For the text-containing cell, return its midpoint in (x, y) coordinate format. 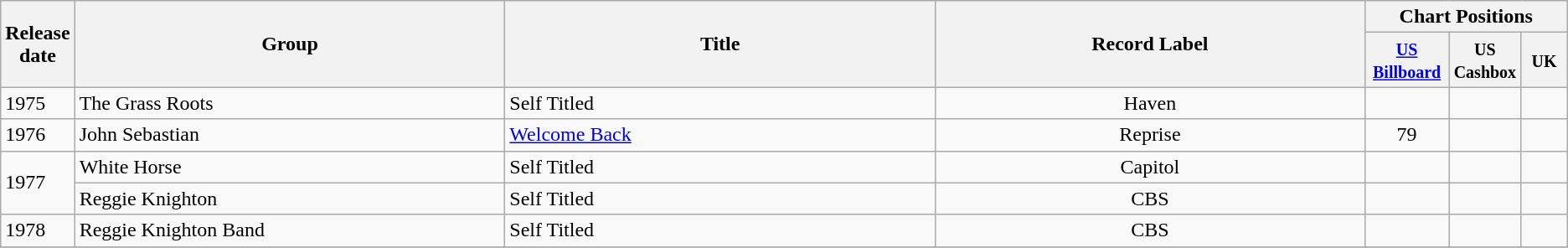
1978 (38, 230)
1977 (38, 183)
Chart Positions (1466, 17)
79 (1407, 135)
Record Label (1149, 44)
White Horse (290, 167)
Haven (1149, 103)
Reggie Knighton (290, 199)
Capitol (1149, 167)
Reprise (1149, 135)
Welcome Back (720, 135)
US Billboard (1407, 60)
Title (720, 44)
Reggie Knighton Band (290, 230)
Release date (38, 44)
UK (1545, 60)
US Cashbox (1485, 60)
Group (290, 44)
1975 (38, 103)
1976 (38, 135)
John Sebastian (290, 135)
The Grass Roots (290, 103)
